Output the [x, y] coordinate of the center of the cell containing the given text.  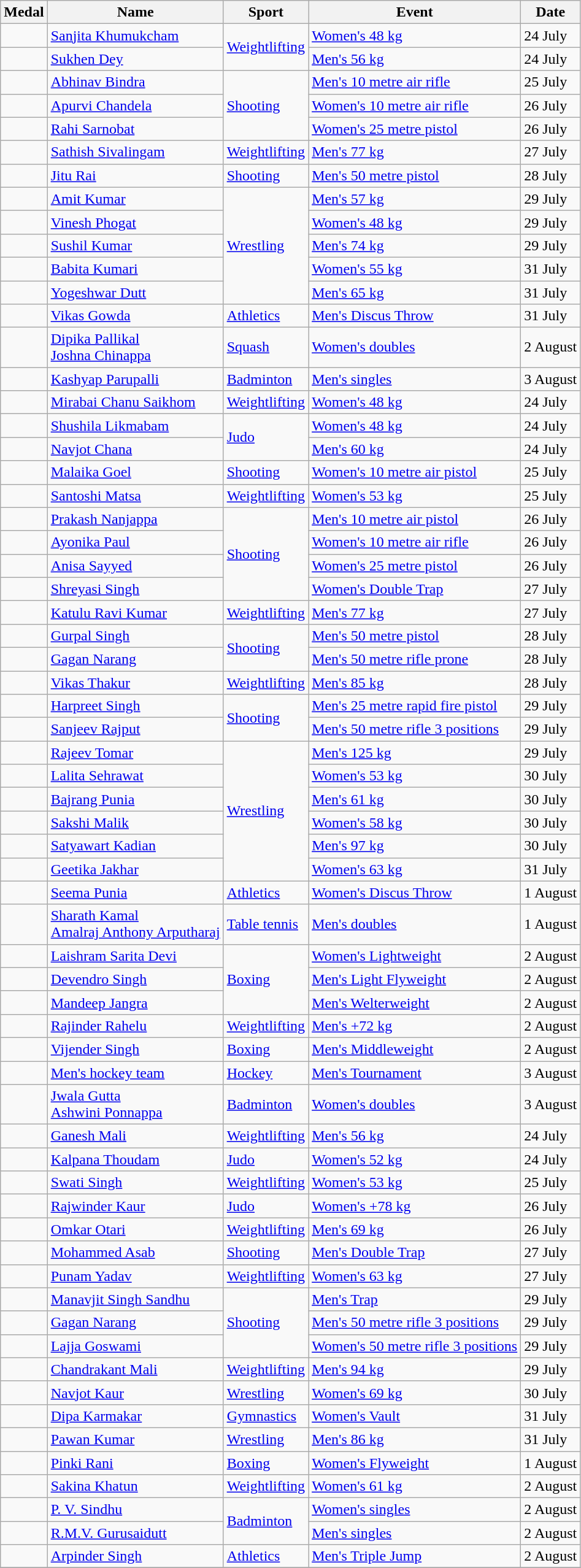
Men's 74 kg [415, 245]
Apurvi Chandela [135, 106]
Yogeshwar Dutt [135, 293]
Rajinder Rahelu [135, 1026]
Gurpal Singh [135, 636]
Men's 125 kg [415, 753]
Geetika Jakhar [135, 869]
Men's 50 metre rifle prone [415, 659]
Men's 85 kg [415, 683]
Rajeev Tomar [135, 753]
Sakina Khatun [135, 1486]
Women's 61 kg [415, 1486]
Men's Light Flyweight [415, 979]
Santoshi Matsa [135, 496]
R.M.V. Gurusaidutt [135, 1533]
Men's 97 kg [415, 846]
Ganesh Mali [135, 1136]
Dipika PallikalJoshna Chinappa [135, 347]
Women's 10 metre air pistol [415, 472]
Mirabai Chanu Saikhom [135, 402]
Men's +72 kg [415, 1026]
Women's Vault [415, 1416]
Sport [266, 12]
Jwala GuttaAshwini Ponnappa [135, 1104]
Navjot Kaur [135, 1393]
Sanjeev Rajput [135, 729]
Men's 61 kg [415, 799]
Chandrakant Mali [135, 1369]
Harpreet Singh [135, 706]
Medal [24, 12]
Men's 25 metre rapid fire pistol [415, 706]
Women's Lightweight [415, 956]
Prakash Nanjappa [135, 519]
Sakshi Malik [135, 823]
Men's 86 kg [415, 1439]
Lajja Goswami [135, 1346]
Women's singles [415, 1510]
Ayonika Paul [135, 542]
Men's 57 kg [415, 199]
Kalpana Thoudam [135, 1159]
Men's Middleweight [415, 1049]
Men's 10 metre air rifle [415, 82]
Satyawart Kadian [135, 846]
Vinesh Phogat [135, 222]
Laishram Sarita Devi [135, 956]
Women's Double Trap [415, 589]
Shreyasi Singh [135, 589]
Name [135, 12]
Anisa Sayyed [135, 566]
Kashyap Parupalli [135, 379]
Men's Welterweight [415, 1002]
Vikas Thakur [135, 683]
Women's Discus Throw [415, 893]
Pawan Kumar [135, 1439]
Women's 52 kg [415, 1159]
Table tennis [266, 924]
Babita Kumari [135, 269]
Omkar Otari [135, 1229]
Navjot Chana [135, 449]
P. V. Sindhu [135, 1510]
Sharath KamalAmalraj Anthony Arputharaj [135, 924]
Women's 58 kg [415, 823]
Swati Singh [135, 1183]
Women's 55 kg [415, 269]
Date [551, 12]
Men's 10 metre air pistol [415, 519]
Hockey [266, 1073]
Sathish Sivalingam [135, 152]
Men's Tournament [415, 1073]
Arpinder Singh [135, 1556]
Lalita Sehrawat [135, 776]
Women's 69 kg [415, 1393]
Men's doubles [415, 924]
Women's +78 kg [415, 1206]
Men's hockey team [135, 1073]
Men's Discus Throw [415, 316]
Men's 65 kg [415, 293]
Men's Double Trap [415, 1253]
Sushil Kumar [135, 245]
Gymnastics [266, 1416]
Amit Kumar [135, 199]
Women's 50 metre rifle 3 positions [415, 1346]
Vikas Gowda [135, 316]
Jitu Rai [135, 175]
Punam Yadav [135, 1276]
Manavjit Singh Sandhu [135, 1299]
Vijender Singh [135, 1049]
Men's 94 kg [415, 1369]
Event [415, 12]
Men's Triple Jump [415, 1556]
Shushila Likmabam [135, 426]
Malaika Goel [135, 472]
Dipa Karmakar [135, 1416]
Seema Punia [135, 893]
Men's 60 kg [415, 449]
Sanjita Khumukcham [135, 36]
Men's Trap [415, 1299]
Mohammed Asab [135, 1253]
Men's 69 kg [415, 1229]
Devendro Singh [135, 979]
Sukhen Dey [135, 59]
Katulu Ravi Kumar [135, 612]
Women's Flyweight [415, 1463]
Mandeep Jangra [135, 1002]
Bajrang Punia [135, 799]
Pinki Rani [135, 1463]
Rajwinder Kaur [135, 1206]
Squash [266, 347]
Abhinav Bindra [135, 82]
Rahi Sarnobat [135, 129]
